Detect which cell encompasses the target text, then output its [X, Y] center coordinate. 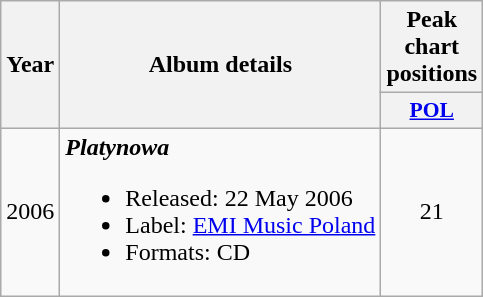
21 [432, 212]
PlatynowaReleased: 22 May 2006Label: EMI Music PolandFormats: CD [220, 212]
Peak chart positions [432, 47]
POL [432, 111]
2006 [30, 212]
Album details [220, 65]
Year [30, 65]
